Find where the given text appears and provide that cell's center as [X, Y] coordinate. 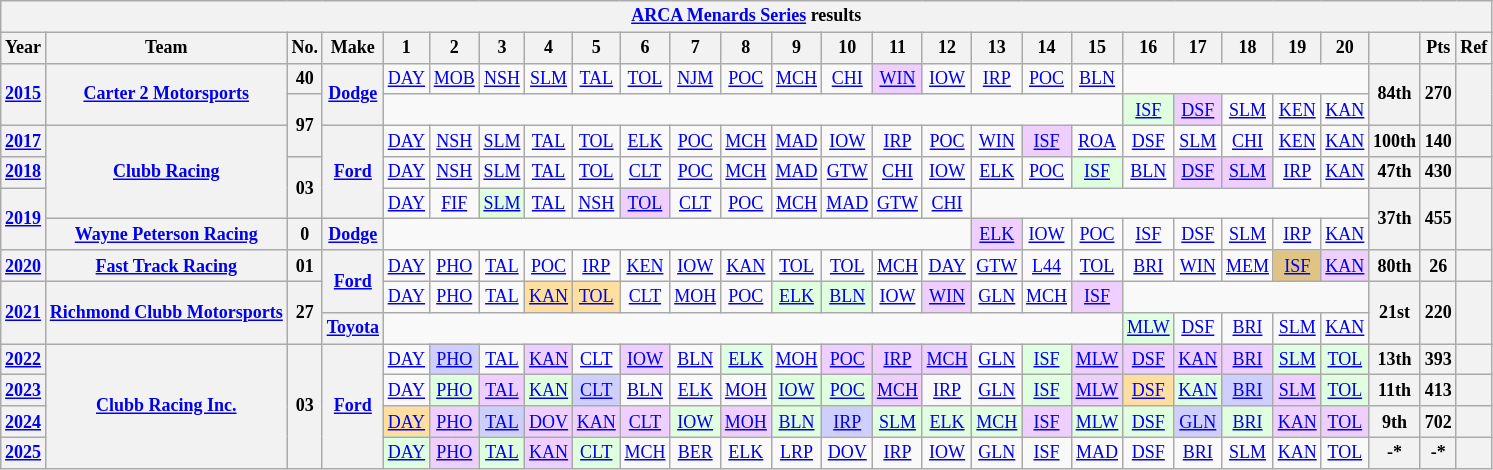
80th [1395, 266]
5 [596, 48]
47th [1395, 172]
15 [1096, 48]
BER [696, 452]
40 [304, 78]
2022 [24, 360]
11 [898, 48]
4 [549, 48]
455 [1438, 219]
14 [1047, 48]
Team [166, 48]
2023 [24, 390]
MOB [454, 78]
3 [502, 48]
2018 [24, 172]
2015 [24, 94]
430 [1438, 172]
Clubb Racing [166, 172]
17 [1198, 48]
Ref [1474, 48]
140 [1438, 140]
Fast Track Racing [166, 266]
NJM [696, 78]
FIF [454, 204]
84th [1395, 94]
270 [1438, 94]
MEM [1248, 266]
100th [1395, 140]
2 [454, 48]
Make [352, 48]
Year [24, 48]
6 [645, 48]
01 [304, 266]
2024 [24, 422]
Carter 2 Motorsports [166, 94]
2020 [24, 266]
19 [1297, 48]
No. [304, 48]
8 [746, 48]
LRP [796, 452]
Clubb Racing Inc. [166, 406]
27 [304, 312]
9th [1395, 422]
97 [304, 125]
220 [1438, 312]
26 [1438, 266]
11th [1395, 390]
ARCA Menards Series results [746, 16]
13 [997, 48]
702 [1438, 422]
413 [1438, 390]
16 [1148, 48]
2019 [24, 219]
Wayne Peterson Racing [166, 234]
7 [696, 48]
20 [1345, 48]
393 [1438, 360]
L44 [1047, 266]
13th [1395, 360]
12 [947, 48]
9 [796, 48]
0 [304, 234]
21st [1395, 312]
37th [1395, 219]
ROA [1096, 140]
18 [1248, 48]
Pts [1438, 48]
1 [406, 48]
Richmond Clubb Motorsports [166, 312]
10 [848, 48]
2025 [24, 452]
2017 [24, 140]
2021 [24, 312]
Toyota [352, 328]
